Find where the given text appears and provide that cell's center as [X, Y] coordinate. 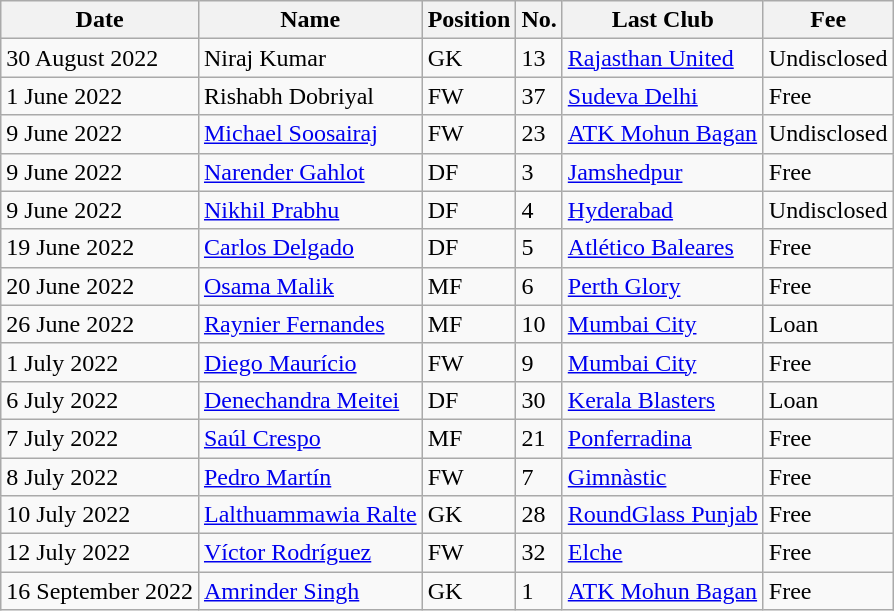
Michael Soosairaj [310, 134]
Ponferradina [662, 438]
26 June 2022 [100, 324]
9 [539, 362]
Name [310, 20]
Carlos Delgado [310, 248]
30 [539, 400]
Niraj Kumar [310, 58]
Lalthuammawia Ralte [310, 515]
Atlético Baleares [662, 248]
16 September 2022 [100, 591]
Saúl Crespo [310, 438]
1 [539, 591]
6 [539, 286]
Narender Gahlot [310, 172]
Raynier Fernandes [310, 324]
Gimnàstic [662, 477]
1 June 2022 [100, 96]
Osama Malik [310, 286]
7 July 2022 [100, 438]
No. [539, 20]
4 [539, 210]
12 July 2022 [100, 553]
37 [539, 96]
Diego Maurício [310, 362]
Denechandra Meitei [310, 400]
Nikhil Prabhu [310, 210]
Jamshedpur [662, 172]
21 [539, 438]
6 July 2022 [100, 400]
RoundGlass Punjab [662, 515]
5 [539, 248]
Víctor Rodríguez [310, 553]
20 June 2022 [100, 286]
Amrinder Singh [310, 591]
8 July 2022 [100, 477]
10 July 2022 [100, 515]
Hyderabad [662, 210]
10 [539, 324]
7 [539, 477]
Date [100, 20]
1 July 2022 [100, 362]
Rajasthan United [662, 58]
28 [539, 515]
13 [539, 58]
Rishabh Dobriyal [310, 96]
Sudeva Delhi [662, 96]
32 [539, 553]
Elche [662, 553]
Pedro Martín [310, 477]
30 August 2022 [100, 58]
3 [539, 172]
Perth Glory [662, 286]
19 June 2022 [100, 248]
Last Club [662, 20]
23 [539, 134]
Position [469, 20]
Kerala Blasters [662, 400]
Fee [828, 20]
